Return (X, Y) of the center of cell containing provided text 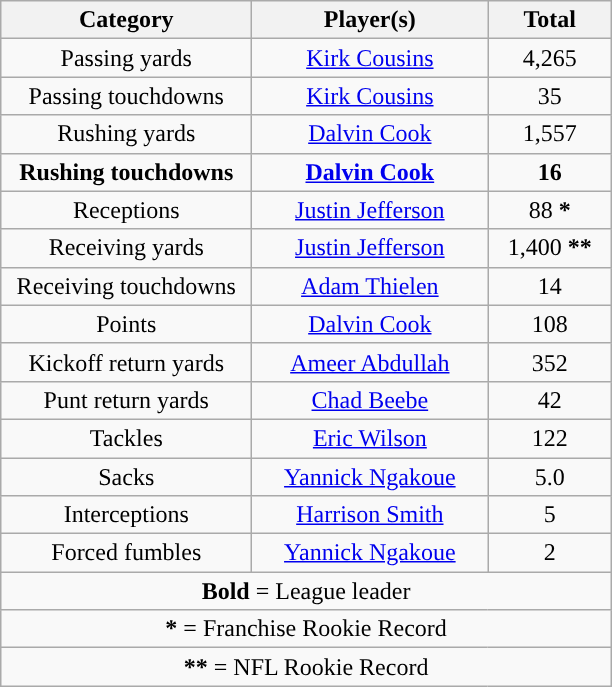
Forced fumbles (126, 553)
Player(s) (370, 20)
5 (550, 515)
Interceptions (126, 515)
Receiving yards (126, 248)
Passing yards (126, 58)
1,557 (550, 134)
Bold = League leader (306, 591)
5.0 (550, 477)
Rushing yards (126, 134)
Eric Wilson (370, 438)
Category (126, 20)
88 * (550, 210)
4,265 (550, 58)
352 (550, 362)
Receptions (126, 210)
16 (550, 172)
122 (550, 438)
108 (550, 324)
2 (550, 553)
* = Franchise Rookie Record (306, 629)
42 (550, 400)
Ameer Abdullah (370, 362)
35 (550, 96)
Harrison Smith (370, 515)
Adam Thielen (370, 286)
1,400 ** (550, 248)
14 (550, 286)
Rushing touchdowns (126, 172)
** = NFL Rookie Record (306, 667)
Chad Beebe (370, 400)
Passing touchdowns (126, 96)
Total (550, 20)
Kickoff return yards (126, 362)
Punt return yards (126, 400)
Sacks (126, 477)
Tackles (126, 438)
Receiving touchdowns (126, 286)
Points (126, 324)
